Return the (x, y) coordinate for the center point of the cell that contains the specified text.  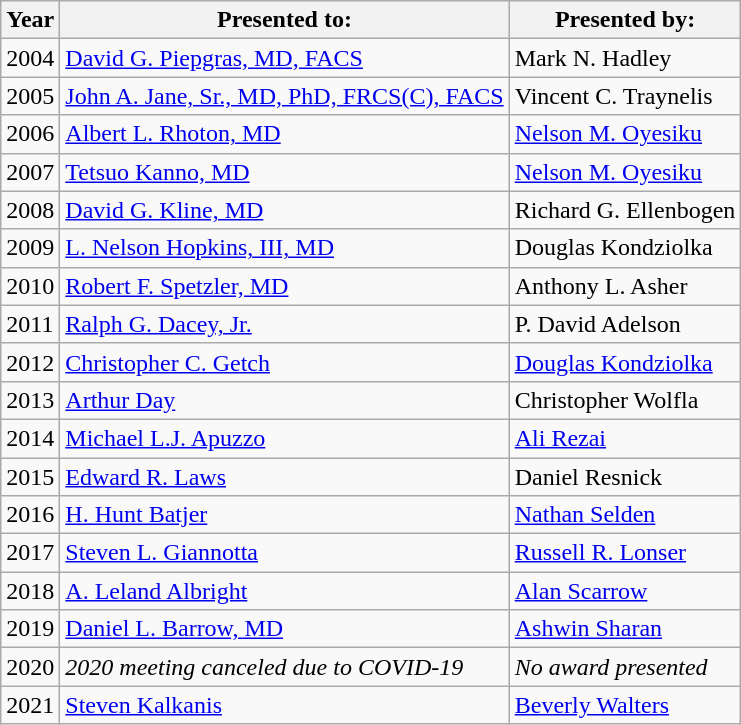
2019 (30, 629)
Beverly Walters (625, 705)
Daniel L. Barrow, MD (284, 629)
Richard G. Ellenbogen (625, 210)
Nathan Selden (625, 515)
Daniel Resnick (625, 477)
Tetsuo Kanno, MD (284, 172)
H. Hunt Batjer (284, 515)
Presented by: (625, 20)
2010 (30, 286)
Edward R. Laws (284, 477)
2017 (30, 553)
P. David Adelson (625, 324)
Ashwin Sharan (625, 629)
Christopher C. Getch (284, 362)
A. Leland Albright (284, 591)
Anthony L. Asher (625, 286)
2004 (30, 58)
2013 (30, 400)
No award presented (625, 667)
Russell R. Lonser (625, 553)
2021 (30, 705)
2014 (30, 438)
Vincent C. Traynelis (625, 96)
2016 (30, 515)
2020 meeting canceled due to COVID-19 (284, 667)
2005 (30, 96)
Albert L. Rhoton, MD (284, 134)
Mark N. Hadley (625, 58)
John A. Jane, Sr., MD, PhD, FRCS(C), FACS (284, 96)
David G. Kline, MD (284, 210)
David G. Piepgras, MD, FACS (284, 58)
Alan Scarrow (625, 591)
Ali Rezai (625, 438)
2008 (30, 210)
Year (30, 20)
2012 (30, 362)
2018 (30, 591)
Steven L. Giannotta (284, 553)
L. Nelson Hopkins, III, MD (284, 248)
2015 (30, 477)
Steven Kalkanis (284, 705)
2009 (30, 248)
2006 (30, 134)
2007 (30, 172)
Christopher Wolfla (625, 400)
Ralph G. Dacey, Jr. (284, 324)
Arthur Day (284, 400)
Michael L.J. Apuzzo (284, 438)
Robert F. Spetzler, MD (284, 286)
2011 (30, 324)
Presented to: (284, 20)
2020 (30, 667)
